Scan for the cell matching the given text and deliver its (X, Y) coordinate at center. 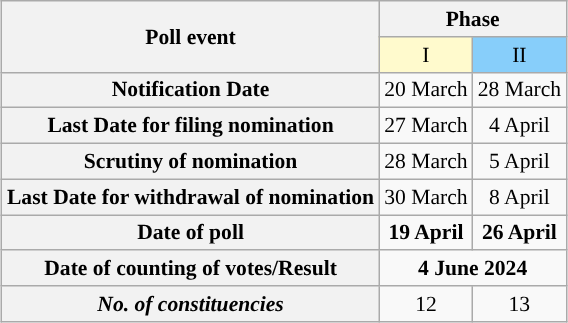
Date of counting of votes/Result (190, 268)
30 March (426, 197)
Last Date for withdrawal of nomination (190, 197)
8 April (520, 197)
19 April (426, 232)
5 April (520, 161)
Phase (472, 19)
Notification Date (190, 90)
Poll event (190, 36)
4 June 2024 (472, 268)
I (426, 54)
13 (520, 304)
II (520, 54)
Date of poll (190, 232)
26 April (520, 232)
12 (426, 304)
No. of constituencies (190, 304)
Scrutiny of nomination (190, 161)
20 March (426, 90)
27 March (426, 126)
4 April (520, 126)
Last Date for filing nomination (190, 126)
